Determine the [x, y] coordinate at the center of the cell enclosing the given text.  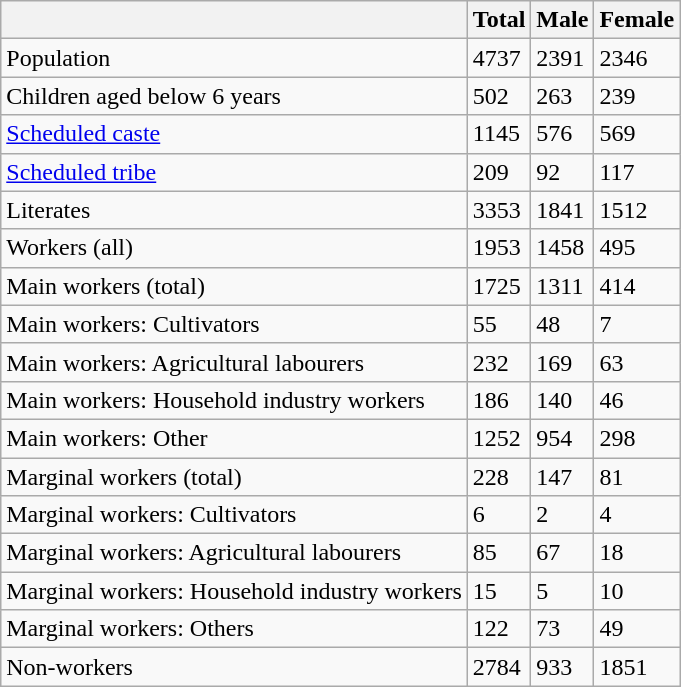
1458 [562, 248]
Population [234, 58]
239 [637, 96]
1841 [562, 210]
7 [637, 324]
1851 [637, 667]
63 [637, 362]
298 [637, 438]
1512 [637, 210]
4 [637, 515]
2 [562, 515]
Children aged below 6 years [234, 96]
67 [562, 553]
140 [562, 400]
122 [499, 629]
Total [499, 20]
Main workers: Agricultural labourers [234, 362]
147 [562, 477]
169 [562, 362]
2346 [637, 58]
3353 [499, 210]
186 [499, 400]
1252 [499, 438]
6 [499, 515]
85 [499, 553]
576 [562, 134]
Marginal workers: Others [234, 629]
Marginal workers: Cultivators [234, 515]
81 [637, 477]
1953 [499, 248]
10 [637, 591]
2391 [562, 58]
Main workers (total) [234, 286]
46 [637, 400]
1725 [499, 286]
Literates [234, 210]
92 [562, 172]
Marginal workers: Agricultural labourers [234, 553]
954 [562, 438]
4737 [499, 58]
263 [562, 96]
228 [499, 477]
569 [637, 134]
18 [637, 553]
232 [499, 362]
5 [562, 591]
2784 [499, 667]
502 [499, 96]
Male [562, 20]
1311 [562, 286]
Workers (all) [234, 248]
933 [562, 667]
209 [499, 172]
414 [637, 286]
117 [637, 172]
Marginal workers: Household industry workers [234, 591]
55 [499, 324]
48 [562, 324]
15 [499, 591]
1145 [499, 134]
495 [637, 248]
73 [562, 629]
Female [637, 20]
Non-workers [234, 667]
Marginal workers (total) [234, 477]
49 [637, 629]
Main workers: Household industry workers [234, 400]
Main workers: Other [234, 438]
Scheduled caste [234, 134]
Main workers: Cultivators [234, 324]
Scheduled tribe [234, 172]
